Pinpoint the cell where the given text exists, returning its [X, Y] midpoint coordinate. 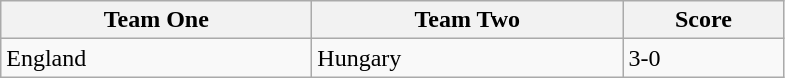
Score [704, 20]
England [156, 58]
3-0 [704, 58]
Team Two [468, 20]
Team One [156, 20]
Hungary [468, 58]
